Identify which cell holds the provided text, then report its [x, y] central coordinate. 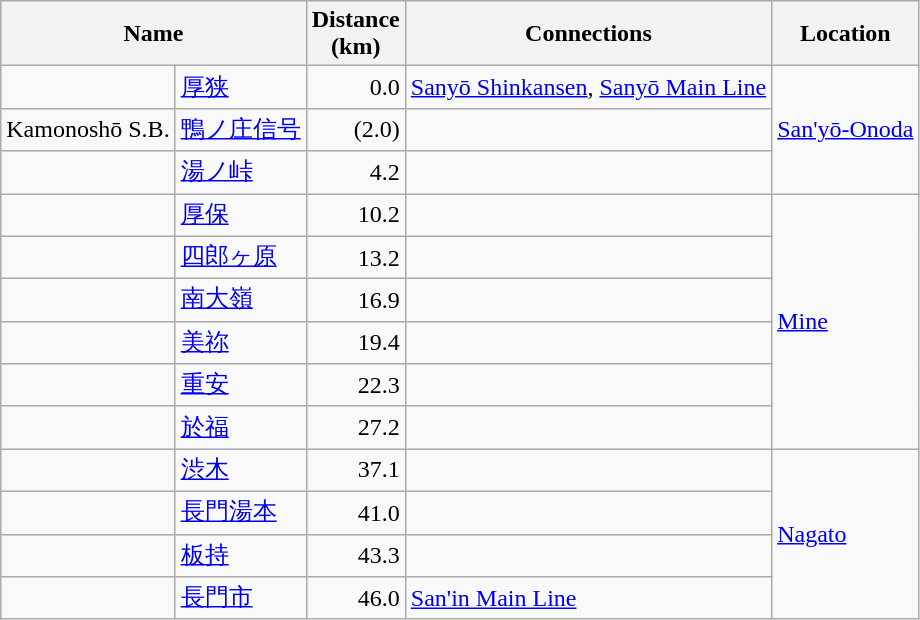
13.2 [356, 258]
4.2 [356, 172]
板持 [240, 556]
10.2 [356, 216]
0.0 [356, 88]
渋木 [240, 470]
19.4 [356, 342]
Connections [588, 34]
Location [846, 34]
San'in Main Line [588, 598]
Name [154, 34]
於福 [240, 428]
San'yō-Onoda [846, 130]
美祢 [240, 342]
南大嶺 [240, 300]
Distance (km) [356, 34]
鴨ノ庄信号 [240, 130]
Kamonoshō S.B. [88, 130]
厚保 [240, 216]
37.1 [356, 470]
22.3 [356, 386]
長門市 [240, 598]
27.2 [356, 428]
Sanyō Shinkansen, Sanyō Main Line [588, 88]
41.0 [356, 512]
16.9 [356, 300]
(2.0) [356, 130]
43.3 [356, 556]
Mine [846, 322]
厚狭 [240, 88]
重安 [240, 386]
46.0 [356, 598]
Nagato [846, 534]
湯ノ峠 [240, 172]
四郎ヶ原 [240, 258]
長門湯本 [240, 512]
